Locate the cell with the specified text and output its [X, Y] center coordinate. 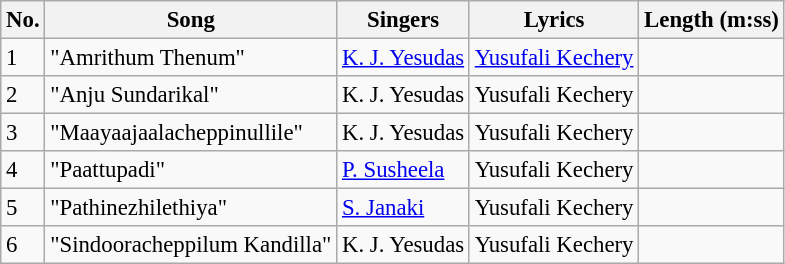
3 [23, 133]
1 [23, 58]
"Amrithum Thenum" [191, 58]
Lyrics [554, 20]
Song [191, 20]
"Sindooracheppilum Kandilla" [191, 245]
"Paattupadi" [191, 170]
"Maayaajaalacheppinullile" [191, 133]
"Anju Sundarikal" [191, 95]
Length (m:ss) [712, 20]
S. Janaki [404, 208]
4 [23, 170]
5 [23, 208]
No. [23, 20]
P. Susheela [404, 170]
"Pathinezhilethiya" [191, 208]
Singers [404, 20]
6 [23, 245]
2 [23, 95]
